Search for the cell housing the specified text and yield its [x, y] center coordinate. 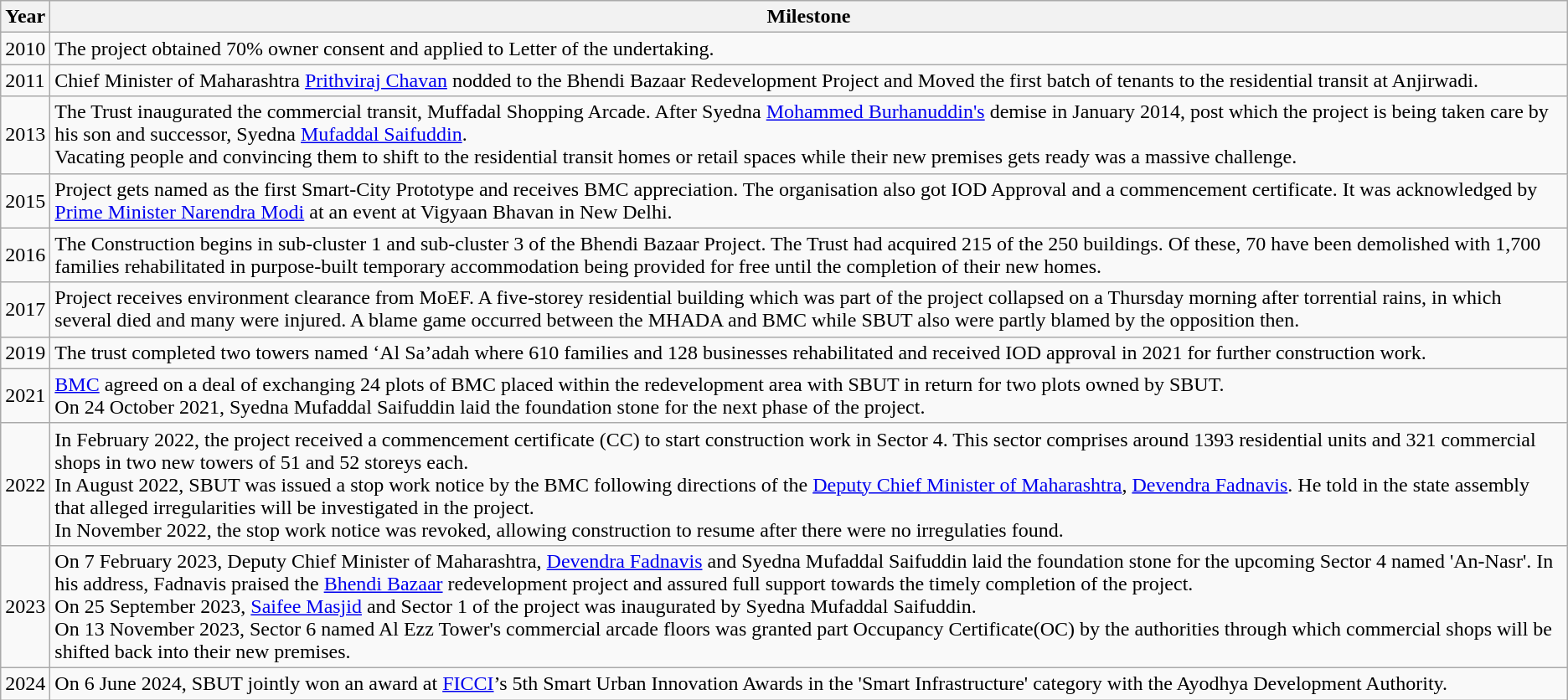
2015 [25, 201]
2023 [25, 606]
2021 [25, 395]
2016 [25, 255]
2013 [25, 135]
Year [25, 17]
2022 [25, 484]
The project obtained 70% owner consent and applied to Letter of the undertaking. [809, 49]
2010 [25, 49]
2011 [25, 80]
2024 [25, 683]
Milestone [809, 17]
2017 [25, 310]
2019 [25, 353]
